Scan for the cell matching the given text and deliver its (X, Y) coordinate at center. 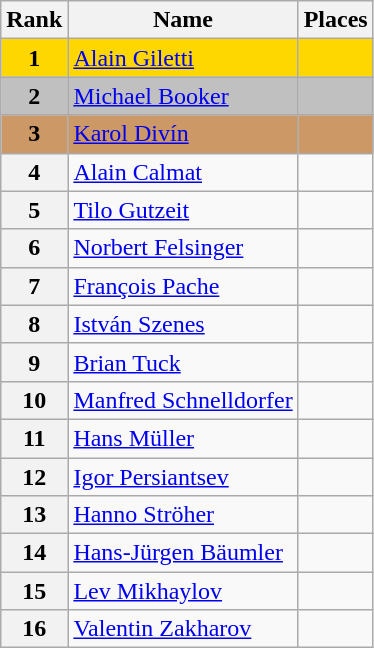
Karol Divín (183, 134)
Tilo Gutzeit (183, 210)
Igor Persiantsev (183, 477)
François Pache (183, 286)
8 (34, 324)
12 (34, 477)
16 (34, 629)
13 (34, 515)
1 (34, 58)
6 (34, 248)
15 (34, 591)
11 (34, 438)
Places (336, 20)
Michael Booker (183, 96)
Rank (34, 20)
Alain Giletti (183, 58)
5 (34, 210)
Lev Mikhaylov (183, 591)
Hanno Ströher (183, 515)
2 (34, 96)
7 (34, 286)
Hans-Jürgen Bäumler (183, 553)
3 (34, 134)
Name (183, 20)
Alain Calmat (183, 172)
Brian Tuck (183, 362)
4 (34, 172)
14 (34, 553)
Valentin Zakharov (183, 629)
Norbert Felsinger (183, 248)
9 (34, 362)
10 (34, 400)
Manfred Schnelldorfer (183, 400)
Hans Müller (183, 438)
István Szenes (183, 324)
